Extract the (X, Y) coordinate from the center of the cell holding the provided text.  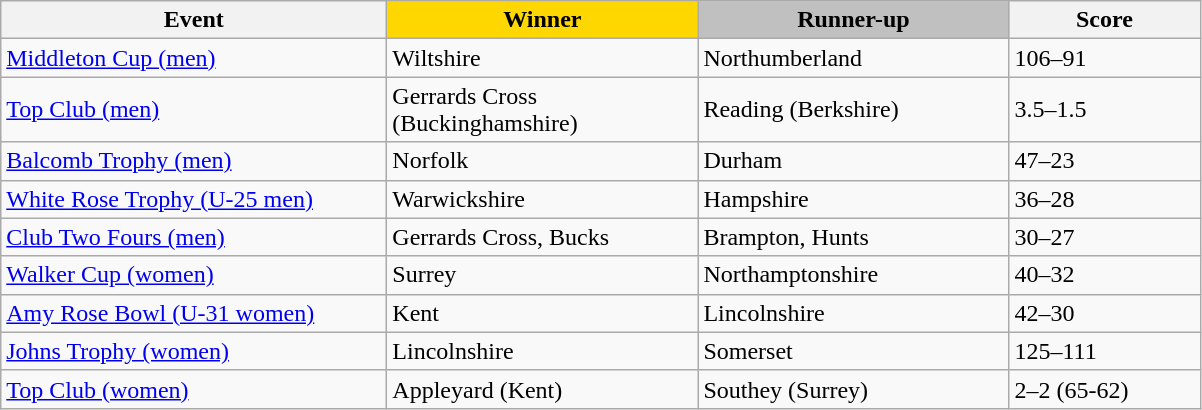
36–28 (1104, 199)
Kent (542, 313)
Appleyard (Kent) (542, 389)
Walker Cup (women) (194, 275)
Reading (Berkshire) (854, 110)
Wiltshire (542, 58)
Northamptonshire (854, 275)
47–23 (1104, 161)
Southey (Surrey) (854, 389)
42–30 (1104, 313)
Northumberland (854, 58)
30–27 (1104, 237)
Surrey (542, 275)
40–32 (1104, 275)
Brampton, Hunts (854, 237)
3.5–1.5 (1104, 110)
Gerrards Cross (Buckinghamshire) (542, 110)
Amy Rose Bowl (U-31 women) (194, 313)
2–2 (65-62) (1104, 389)
Norfolk (542, 161)
Top Club (men) (194, 110)
Event (194, 20)
Durham (854, 161)
106–91 (1104, 58)
Hampshire (854, 199)
Johns Trophy (women) (194, 351)
Gerrards Cross, Bucks (542, 237)
Middleton Cup (men) (194, 58)
Warwickshire (542, 199)
Runner-up (854, 20)
Top Club (women) (194, 389)
Winner (542, 20)
Somerset (854, 351)
Club Two Fours (men) (194, 237)
Score (1104, 20)
Balcomb Trophy (men) (194, 161)
125–111 (1104, 351)
White Rose Trophy (U-25 men) (194, 199)
